Return the (x, y) coordinate for the center point of the cell that contains the specified text.  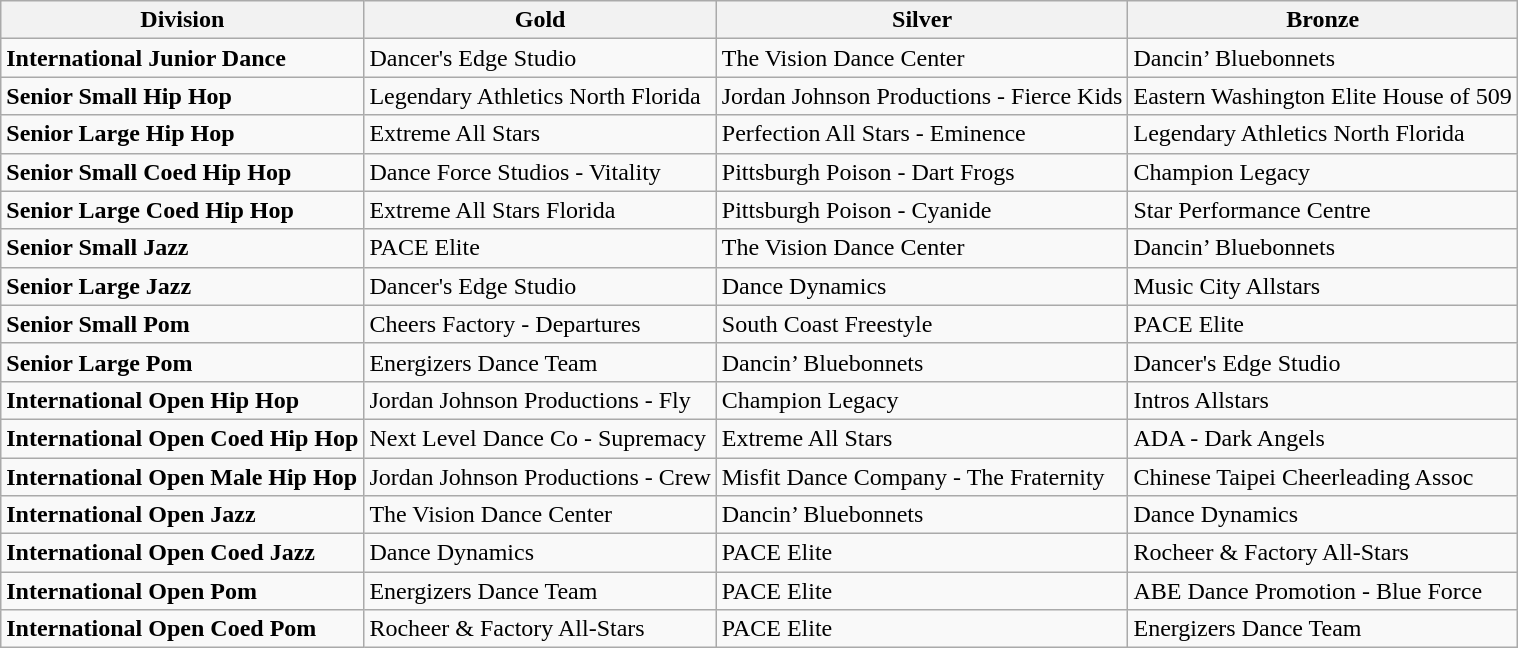
International Open Hip Hop (182, 400)
International Open Coed Pom (182, 629)
Jordan Johnson Productions - Crew (540, 477)
Pittsburgh Poison - Dart Frogs (922, 172)
Jordan Johnson Productions - Fly (540, 400)
Intros Allstars (1322, 400)
Perfection All Stars - Eminence (922, 134)
Chinese Taipei Cheerleading Assoc (1322, 477)
Next Level Dance Co - Supremacy (540, 438)
Senior Large Pom (182, 362)
Senior Large Hip Hop (182, 134)
ADA - Dark Angels (1322, 438)
International Junior Dance (182, 58)
Misfit Dance Company - The Fraternity (922, 477)
Senior Small Hip Hop (182, 96)
Senior Small Pom (182, 324)
International Open Coed Jazz (182, 553)
Extreme All Stars Florida (540, 210)
International Open Pom (182, 591)
Dance Force Studios - Vitality (540, 172)
Cheers Factory - Departures (540, 324)
Senior Small Coed Hip Hop (182, 172)
International Open Coed Hip Hop (182, 438)
Pittsburgh Poison - Cyanide (922, 210)
Senior Large Jazz (182, 286)
International Open Male Hip Hop (182, 477)
ABE Dance Promotion - Blue Force (1322, 591)
Senior Large Coed Hip Hop (182, 210)
South Coast Freestyle (922, 324)
Bronze (1322, 20)
Eastern Washington Elite House of 509 (1322, 96)
Senior Small Jazz (182, 248)
International Open Jazz (182, 515)
Division (182, 20)
Jordan Johnson Productions - Fierce Kids (922, 96)
Music City Allstars (1322, 286)
Star Performance Centre (1322, 210)
Gold (540, 20)
Silver (922, 20)
